Find where the given text appears and provide that cell's center as (x, y) coordinate. 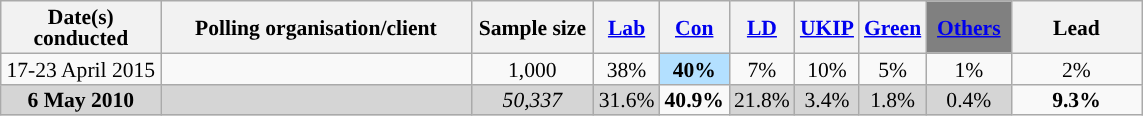
Lab (627, 27)
1.8% (892, 100)
3.4% (827, 100)
40% (694, 68)
Polling organisation/client (316, 27)
Lead (1076, 27)
1,000 (532, 68)
UKIP (827, 27)
5% (892, 68)
1% (968, 68)
Others (968, 27)
38% (627, 68)
50,337 (532, 100)
6 May 2010 (81, 100)
2% (1076, 68)
10% (827, 68)
17-23 April 2015 (81, 68)
Con (694, 27)
LD (762, 27)
Sample size (532, 27)
Date(s)conducted (81, 27)
31.6% (627, 100)
0.4% (968, 100)
21.8% (762, 100)
7% (762, 68)
40.9% (694, 100)
Green (892, 27)
9.3% (1076, 100)
